Scan for the cell matching the given text and deliver its (X, Y) coordinate at center. 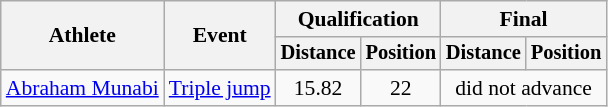
Athlete (82, 36)
Qualification (358, 19)
Triple jump (220, 88)
Abraham Munabi (82, 88)
22 (401, 88)
Final (524, 19)
did not advance (524, 88)
Event (220, 36)
15.82 (318, 88)
